Find where the given text appears and provide that cell's center as (X, Y) coordinate. 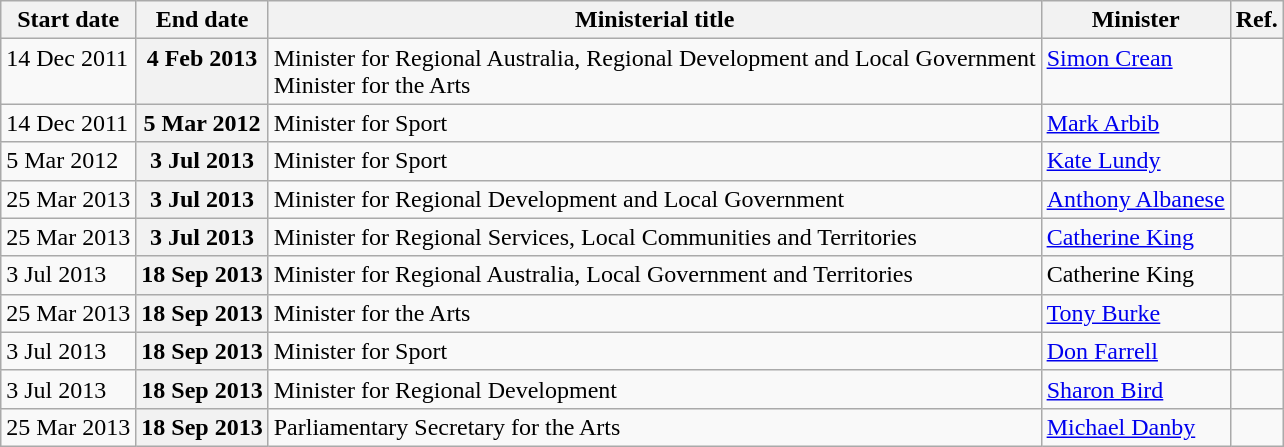
Minister (1136, 20)
Minister for the Arts (654, 313)
Minister for Regional Australia, Local Government and Territories (654, 275)
Tony Burke (1136, 313)
4 Feb 2013 (202, 72)
Don Farrell (1136, 351)
End date (202, 20)
Minister for Regional Development and Local Government (654, 199)
Anthony Albanese (1136, 199)
Sharon Bird (1136, 389)
Minister for Regional Australia, Regional Development and Local GovernmentMinister for the Arts (654, 72)
Michael Danby (1136, 427)
Ministerial title (654, 20)
Ref. (1256, 20)
Kate Lundy (1136, 161)
Start date (68, 20)
Mark Arbib (1136, 123)
Parliamentary Secretary for the Arts (654, 427)
Simon Crean (1136, 72)
Minister for Regional Services, Local Communities and Territories (654, 237)
Minister for Regional Development (654, 389)
